From the cell containing the given text, extract its center point as (X, Y) coordinate. 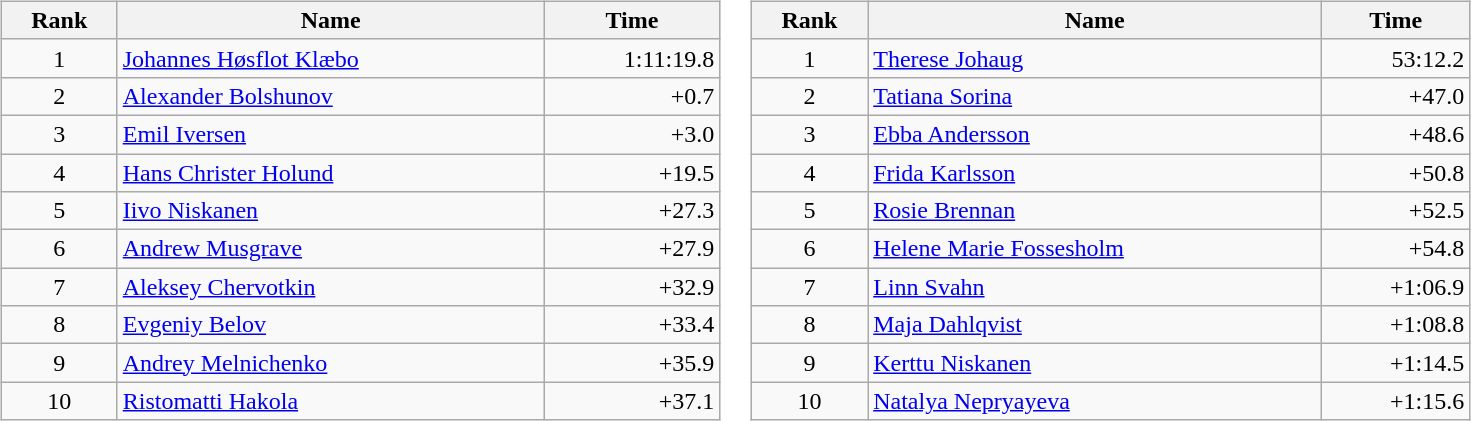
Helene Marie Fossesholm (1095, 249)
+1:14.5 (1396, 363)
+1:08.8 (1396, 325)
+54.8 (1396, 249)
+27.3 (632, 211)
Linn Svahn (1095, 287)
Aleksey Chervotkin (330, 287)
Andrew Musgrave (330, 249)
Maja Dahlqvist (1095, 325)
Ristomatti Hakola (330, 401)
+19.5 (632, 173)
Johannes Høsflot Klæbo (330, 58)
+32.9 (632, 287)
+1:15.6 (1396, 401)
+50.8 (1396, 173)
+48.6 (1396, 134)
Andrey Melnichenko (330, 363)
+33.4 (632, 325)
Evgeniy Belov (330, 325)
Tatiana Sorina (1095, 96)
+37.1 (632, 401)
+0.7 (632, 96)
53:12.2 (1396, 58)
Alexander Bolshunov (330, 96)
Iivo Niskanen (330, 211)
Rosie Brennan (1095, 211)
+1:06.9 (1396, 287)
Ebba Andersson (1095, 134)
Kerttu Niskanen (1095, 363)
Therese Johaug (1095, 58)
Natalya Nepryayeva (1095, 401)
1:11:19.8 (632, 58)
Frida Karlsson (1095, 173)
+47.0 (1396, 96)
Emil Iversen (330, 134)
Hans Christer Holund (330, 173)
+27.9 (632, 249)
+3.0 (632, 134)
+35.9 (632, 363)
+52.5 (1396, 211)
